Provide the [x, y] coordinate of the cell's center where the given text is located.  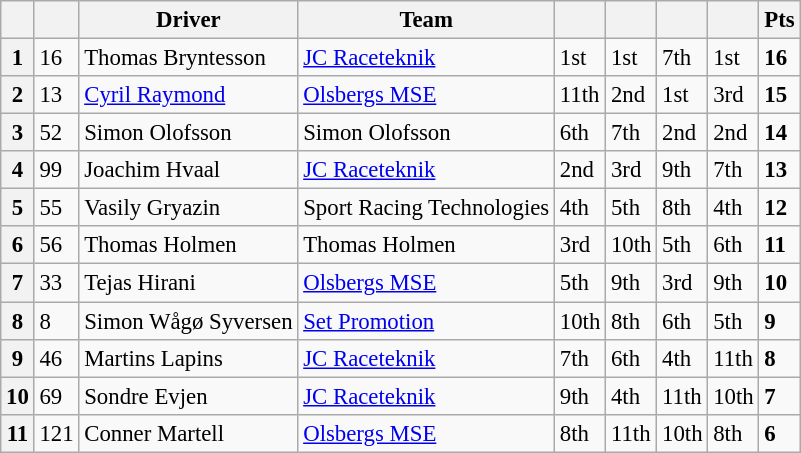
Joachim Hvaal [188, 170]
56 [56, 245]
5 [18, 208]
99 [56, 170]
12 [780, 208]
55 [56, 208]
52 [56, 133]
15 [780, 95]
Conner Martell [188, 433]
Vasily Gryazin [188, 208]
Driver [188, 20]
2 [18, 95]
Simon Wågø Syversen [188, 321]
4 [18, 170]
Martins Lapins [188, 358]
33 [56, 283]
Sondre Evjen [188, 396]
Pts [780, 20]
Team [426, 20]
1 [18, 58]
Sport Racing Technologies [426, 208]
Set Promotion [426, 321]
Tejas Hirani [188, 283]
69 [56, 396]
46 [56, 358]
3 [18, 133]
14 [780, 133]
Thomas Bryntesson [188, 58]
121 [56, 433]
Cyril Raymond [188, 95]
